Capture the cell that displays the provided text and extract its [x, y] central coordinate. 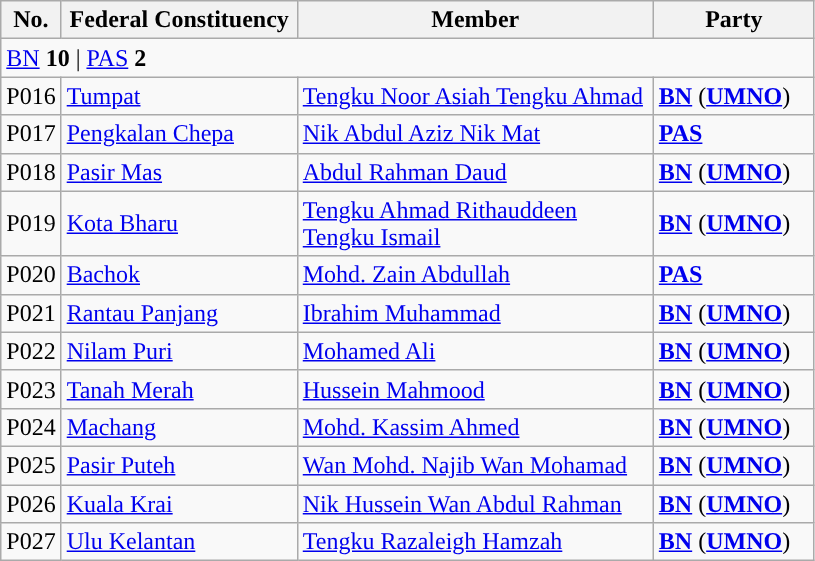
No. [31, 20]
Federal Constituency [179, 20]
Bachok [179, 275]
Abdul Rahman Daud [475, 172]
Ulu Kelantan [179, 542]
Mohd. Kassim Ahmed [475, 427]
Nilam Puri [179, 351]
Rantau Panjang [179, 313]
Hussein Mahmood [475, 389]
Tengku Noor Asiah Tengku Ahmad [475, 96]
Pasir Puteh [179, 465]
Mohamed Ali [475, 351]
Wan Mohd. Najib Wan Mohamad [475, 465]
P020 [31, 275]
Kuala Krai [179, 503]
P024 [31, 427]
Kota Bharu [179, 224]
P018 [31, 172]
P025 [31, 465]
P023 [31, 389]
Tengku Razaleigh Hamzah [475, 542]
P017 [31, 134]
P019 [31, 224]
Tanah Merah [179, 389]
Mohd. Zain Abdullah [475, 275]
P022 [31, 351]
P016 [31, 96]
Tengku Ahmad Rithauddeen Tengku Ismail [475, 224]
P026 [31, 503]
Nik Hussein Wan Abdul Rahman [475, 503]
P027 [31, 542]
Pengkalan Chepa [179, 134]
Party [734, 20]
Member [475, 20]
Machang [179, 427]
Ibrahim Muhammad [475, 313]
Nik Abdul Aziz Nik Mat [475, 134]
Tumpat [179, 96]
Pasir Mas [179, 172]
P021 [31, 313]
BN 10 | PAS 2 [408, 58]
